Locate the cell with the specified text and output its [x, y] center coordinate. 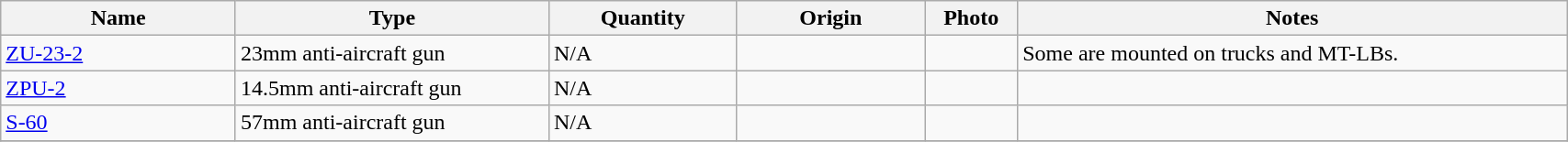
S-60 [118, 123]
Some are mounted on trucks and MT-LBs. [1292, 53]
Type [391, 18]
14.5mm anti-aircraft gun [391, 88]
23mm anti-aircraft gun [391, 53]
Quantity [643, 18]
Name [118, 18]
Notes [1292, 18]
57mm anti-aircraft gun [391, 123]
ZPU-2 [118, 88]
Photo [972, 18]
ZU-23-2 [118, 53]
Origin [830, 18]
